Pinpoint the cell where the given text exists, returning its [x, y] midpoint coordinate. 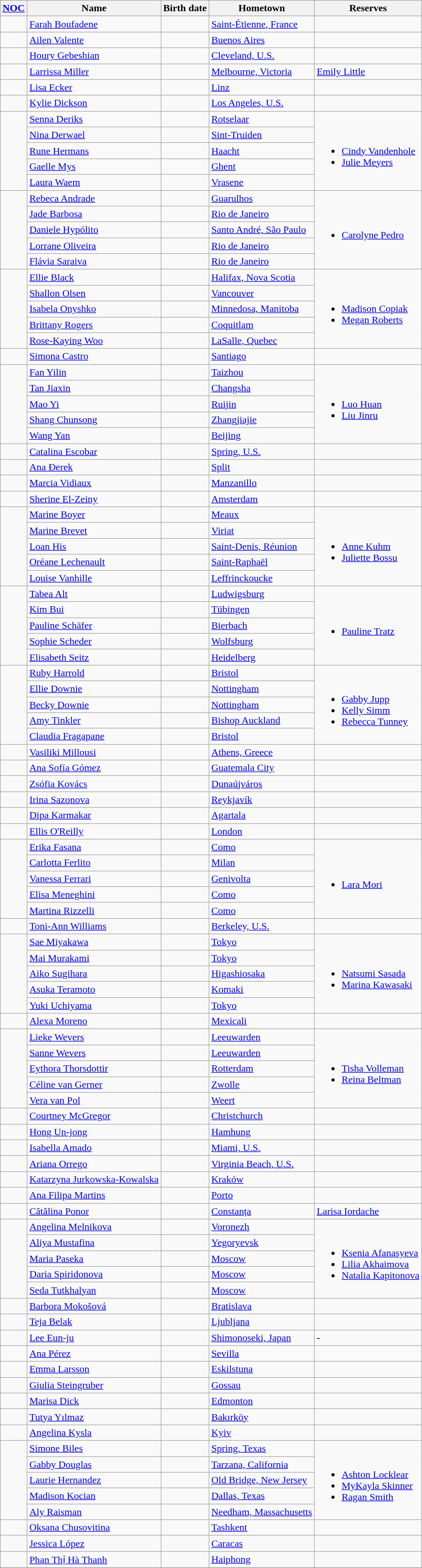
Kim Bui [94, 610]
Voronezh [262, 1227]
Daniele Hypólito [94, 230]
Minnedosa, Manitoba [262, 309]
Sanne Wevers [94, 1053]
Gaelle Mys [94, 166]
Tan Jiaxin [94, 388]
Elisa Meneghini [94, 894]
Meaux [262, 515]
Bratislava [262, 1306]
Toni-Ann Williams [94, 926]
Mexicali [262, 1021]
Madison Kocian [94, 1496]
Ellie Black [94, 277]
Viriat [262, 531]
Larrissa Miller [94, 72]
Gabby Douglas [94, 1464]
Old Bridge, New Jersey [262, 1480]
Farah Boufadene [94, 24]
Elisabeth Seitz [94, 657]
Tarzana, California [262, 1464]
Saint-Denis, Réunion [262, 546]
Ludwigsburg [262, 594]
Mai Murakami [94, 958]
Hamhung [262, 1132]
Birth date [185, 8]
Barbora Mokošová [94, 1306]
Oksana Chusovitina [94, 1528]
Porto [262, 1195]
Jessica López [94, 1543]
Ljubljana [262, 1322]
Aly Raisman [94, 1512]
Rotselaar [262, 119]
Vera van Pol [94, 1100]
Guatemala City [262, 768]
Ellie Downie [94, 689]
Split [262, 467]
Asuka Teramoto [94, 990]
Athens, Greece [262, 752]
Kraków [262, 1179]
Oréane Lechenault [94, 562]
Simone Biles [94, 1448]
Martina Rizzelli [94, 910]
Reykjavík [262, 800]
Tübingen [262, 610]
Bierbach [262, 625]
Virginia Beach, U.S. [262, 1163]
Brittany Rogers [94, 325]
Lieke Wevers [94, 1037]
Pauline Schäfer [94, 625]
Natsumi SasadaMarina Kawasaki [368, 973]
Shang Chunsong [94, 420]
Simona Castro [94, 356]
Linz [262, 87]
Santiago [262, 356]
Manzanillo [262, 483]
Halifax, Nova Scotia [262, 277]
Daria Spiridonova [94, 1274]
NOC [14, 8]
Isabella Amado [94, 1148]
Louise Vanhille [94, 578]
Céline van Gerner [94, 1084]
Sevilla [262, 1353]
Rotterdam [262, 1069]
Los Angeles, U.S. [262, 103]
Senna Deriks [94, 119]
Amy Tinkler [94, 721]
Ruijin [262, 404]
Tisha VollemanReina Beltman [368, 1069]
Pauline Tratz [368, 625]
Cătălina Ponor [94, 1211]
Emma Larsson [94, 1369]
Zwolle [262, 1084]
Laura Waem [94, 182]
Ana Sofía Gómez [94, 768]
Fan Yilin [94, 372]
Lisa Ecker [94, 87]
Lee Eun-ju [94, 1338]
Genivolta [262, 879]
Higashiosaka [262, 974]
Cleveland, U.S. [262, 56]
Ana Pérez [94, 1353]
Changsha [262, 388]
Sint-Truiden [262, 135]
Vancouver [262, 293]
Erika Fasana [94, 847]
- [368, 1338]
Sherine El-Zeiny [94, 499]
Beijing [262, 435]
Tabea Alt [94, 594]
Maria Paseka [94, 1259]
Coquitlam [262, 325]
Katarzyna Jurkowska-Kowalska [94, 1179]
Isabela Onyshko [94, 309]
Emily Little [368, 72]
Rose-Kaying Woo [94, 341]
Irina Sazonova [94, 800]
Haiphong [262, 1560]
Amsterdam [262, 499]
Shallon Olsen [94, 293]
Giulia Steingruber [94, 1385]
Wolfsburg [262, 641]
London [262, 831]
Needham, Massachusetts [262, 1512]
Carolyne Pedro [368, 230]
Houry Gebeshian [94, 56]
Ellis O'Reilly [94, 831]
Claudia Fragapane [94, 736]
Marine Brevet [94, 531]
Tashkent [262, 1528]
Buenos Aires [262, 40]
Marisa Dick [94, 1401]
Komaki [262, 990]
Nina Derwael [94, 135]
Taizhou [262, 372]
Ana Đerek [94, 467]
Rebeca Andrade [94, 198]
Ghent [262, 166]
Weert [262, 1100]
Haacht [262, 151]
Christchurch [262, 1116]
Eskilstuna [262, 1369]
Miami, U.S. [262, 1148]
Carlotta Ferlito [94, 863]
Gabby JuppKelly SimmRebecca Tunney [368, 704]
Ashton LocklearMyKayla SkinnerRagan Smith [368, 1480]
Zhangjiajie [262, 420]
Eythora Thorsdottir [94, 1069]
Yuki Uchiyama [94, 1005]
Dipa Karmakar [94, 815]
Angelina Kysla [94, 1432]
Cindy VandenholeJulie Meyers [368, 151]
Ruby Harrold [94, 673]
Heidelberg [262, 657]
Lara Mori [368, 879]
Vanessa Ferrari [94, 879]
Name [94, 8]
Spring, Texas [262, 1448]
Rune Hermans [94, 151]
Constanța [262, 1211]
Caracas [262, 1543]
Dallas, Texas [262, 1496]
Teja Belak [94, 1322]
Agartala [262, 815]
Ksenia AfanasyevaLilia AkhaimovaNatalia Kapitonova [368, 1259]
Ailen Valente [94, 40]
Milan [262, 863]
Spring, U.S. [262, 451]
Santo André, São Paulo [262, 230]
Leffrinckoucke [262, 578]
Dunaújváros [262, 784]
Aiko Sugihara [94, 974]
Luo HuanLiu Jinru [368, 404]
Anne KuhmJuliette Bossu [368, 546]
Becky Downie [94, 705]
Larisa Iordache [368, 1211]
Madison CopiakMegan Roberts [368, 309]
Ana Filipa Martins [94, 1195]
Saint-Raphaël [262, 562]
Laurie Hernandez [94, 1480]
Saint-Étienne, France [262, 24]
Vrasene [262, 182]
LaSalle, Quebec [262, 341]
Hometown [262, 8]
Hong Un-jong [94, 1132]
Guarulhos [262, 198]
Phan Thị Hà Thanh [94, 1560]
Courtney McGregor [94, 1116]
Loan His [94, 546]
Sae Miyakawa [94, 942]
Flávia Saraiva [94, 262]
Lorrane Oliveira [94, 246]
Wang Yan [94, 435]
Reserves [368, 8]
Bakırköy [262, 1417]
Edmonton [262, 1401]
Kyiv [262, 1432]
Kylie Dickson [94, 103]
Alexa Moreno [94, 1021]
Shimonoseki, Japan [262, 1338]
Berkeley, U.S. [262, 926]
Yegoryevsk [262, 1243]
Melbourne, Victoria [262, 72]
Seda Tutkhalyan [94, 1290]
Marcia Vidiaux [94, 483]
Marine Boyer [94, 515]
Tutya Yılmaz [94, 1417]
Gossau [262, 1385]
Sophie Scheder [94, 641]
Catalina Escobar [94, 451]
Angelina Melnikova [94, 1227]
Jade Barbosa [94, 214]
Bishop Auckland [262, 721]
Ariana Orrego [94, 1163]
Mao Yi [94, 404]
Aliya Mustafina [94, 1243]
Zsófia Kovács [94, 784]
Vasiliki Millousi [94, 752]
